Search for the cell housing the specified text and yield its (x, y) center coordinate. 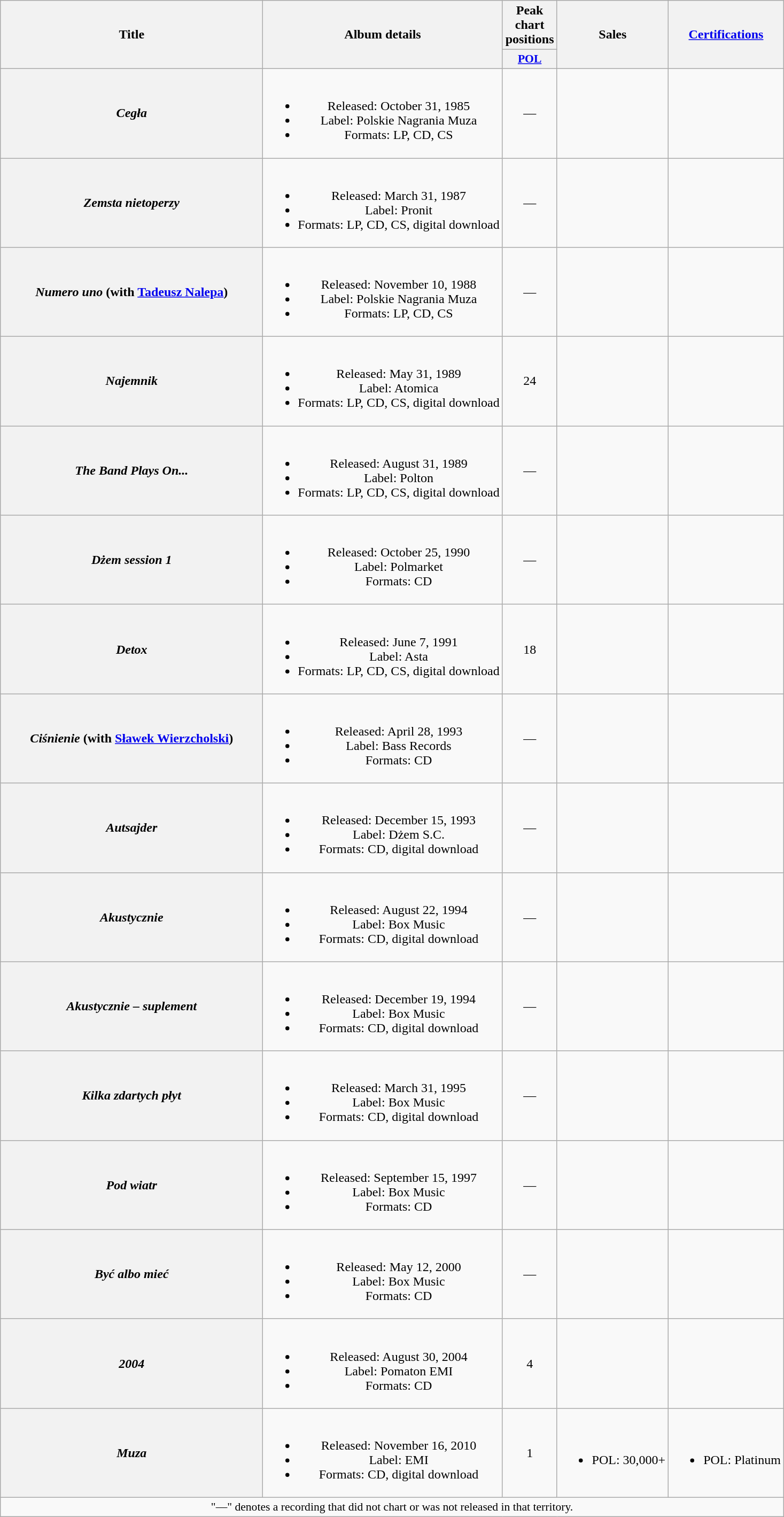
Title (131, 35)
Released: March 31, 1987Label: PronitFormats: LP, CD, CS, digital download (383, 203)
Released: June 7, 1991Label: AstaFormats: LP, CD, CS, digital download (383, 649)
2004 (131, 1363)
POL (530, 59)
Ciśnienie (with Sławek Wierzcholski) (131, 739)
Album details (383, 35)
Akustycznie – suplement (131, 1006)
Pod wiatr (131, 1185)
Released: August 22, 1994Label: Box MusicFormats: CD, digital download (383, 917)
POL: 30,000+ (612, 1453)
Muza (131, 1453)
Sales (612, 35)
Released: October 31, 1985Label: Polskie Nagrania MuzaFormats: LP, CD, CS (383, 113)
Najemnik (131, 382)
24 (530, 382)
Released: October 25, 1990Label: PolmarketFormats: CD (383, 560)
"—" denotes a recording that did not chart or was not released in that territory. (392, 1507)
Akustycznie (131, 917)
Certifications (726, 35)
Released: March 31, 1995Label: Box MusicFormats: CD, digital download (383, 1096)
Autsajder (131, 827)
4 (530, 1363)
1 (530, 1453)
Dżem session 1 (131, 560)
Released: May 31, 1989Label: AtomicaFormats: LP, CD, CS, digital download (383, 382)
Released: September 15, 1997Label: Box MusicFormats: CD (383, 1185)
Released: November 10, 1988Label: Polskie Nagrania MuzaFormats: LP, CD, CS (383, 292)
Być albo mieć (131, 1274)
Released: December 19, 1994Label: Box MusicFormats: CD, digital download (383, 1006)
Released: November 16, 2010Label: EMIFormats: CD, digital download (383, 1453)
Cegła (131, 113)
Released: August 31, 1989Label: PoltonFormats: LP, CD, CS, digital download (383, 470)
Released: May 12, 2000Label: Box MusicFormats: CD (383, 1274)
Detox (131, 649)
Released: April 28, 1993Label: Bass RecordsFormats: CD (383, 739)
Released: August 30, 2004Label: Pomaton EMIFormats: CD (383, 1363)
Zemsta nietoperzy (131, 203)
The Band Plays On... (131, 470)
Numero uno (with Tadeusz Nalepa) (131, 292)
18 (530, 649)
Peak chart positions (530, 25)
POL: Platinum (726, 1453)
Kilka zdartych płyt (131, 1096)
Released: December 15, 1993Label: Dżem S.C.Formats: CD, digital download (383, 827)
